For the text-containing cell, return its midpoint in (X, Y) coordinate format. 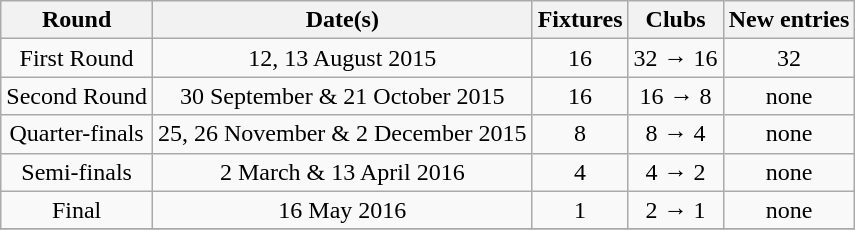
Round (77, 20)
4 → 2 (676, 172)
Clubs (676, 20)
8 (580, 134)
Final (77, 210)
1 (580, 210)
25, 26 November & 2 December 2015 (342, 134)
8 → 4 (676, 134)
16 May 2016 (342, 210)
Second Round (77, 96)
16 → 8 (676, 96)
First Round (77, 58)
12, 13 August 2015 (342, 58)
32 (789, 58)
4 (580, 172)
Quarter-finals (77, 134)
New entries (789, 20)
2 → 1 (676, 210)
Semi-finals (77, 172)
Date(s) (342, 20)
Fixtures (580, 20)
2 March & 13 April 2016 (342, 172)
32 → 16 (676, 58)
30 September & 21 October 2015 (342, 96)
